Output the [x, y] coordinate of the center of the cell containing the given text.  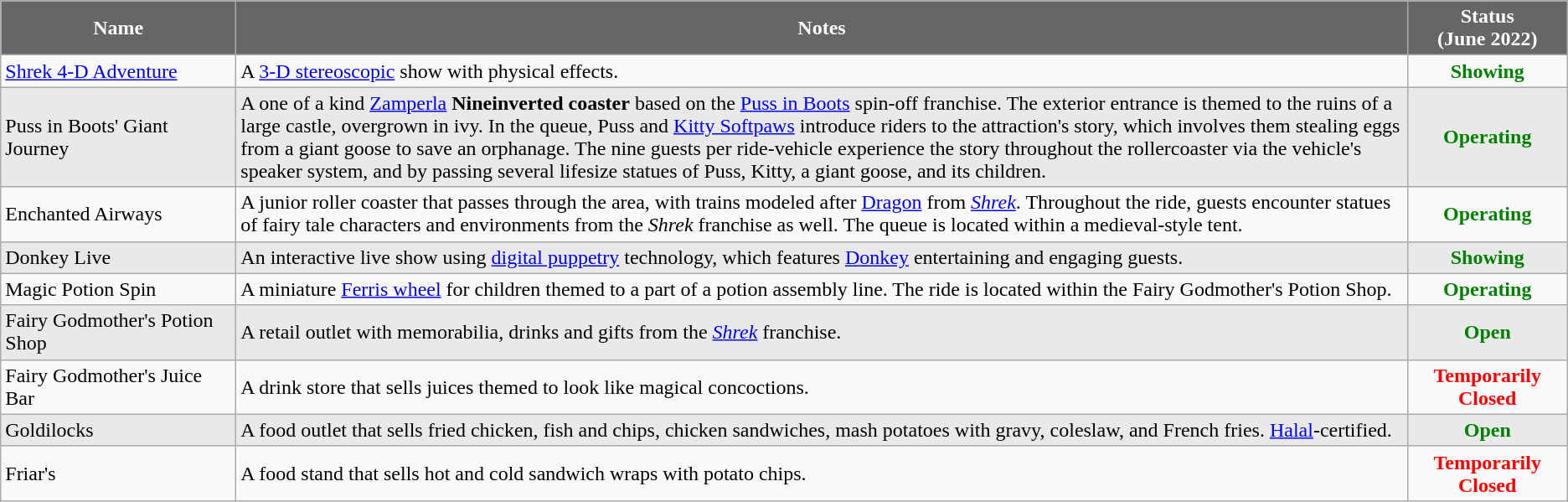
Fairy Godmother's Potion Shop [119, 332]
A drink store that sells juices themed to look like magical concoctions. [822, 387]
Donkey Live [119, 257]
A miniature Ferris wheel for children themed to a part of a potion assembly line. The ride is located within the Fairy Godmother's Potion Shop. [822, 289]
A food outlet that sells fried chicken, fish and chips, chicken sandwiches, mash potatoes with gravy, coleslaw, and French fries. Halal-certified. [822, 430]
Enchanted Airways [119, 215]
An interactive live show using digital puppetry technology, which features Donkey entertaining and engaging guests. [822, 257]
Fairy Godmother's Juice Bar [119, 387]
Magic Potion Spin [119, 289]
A 3-D stereoscopic show with physical effects. [822, 71]
Friar's [119, 473]
Puss in Boots' Giant Journey [119, 137]
Status(June 2022) [1488, 28]
Goldilocks [119, 430]
A food stand that sells hot and cold sandwich wraps with potato chips. [822, 473]
A retail outlet with memorabilia, drinks and gifts from the Shrek franchise. [822, 332]
Shrek 4-D Adventure [119, 71]
Name [119, 28]
Notes [822, 28]
